Search for the cell housing the specified text and yield its (x, y) center coordinate. 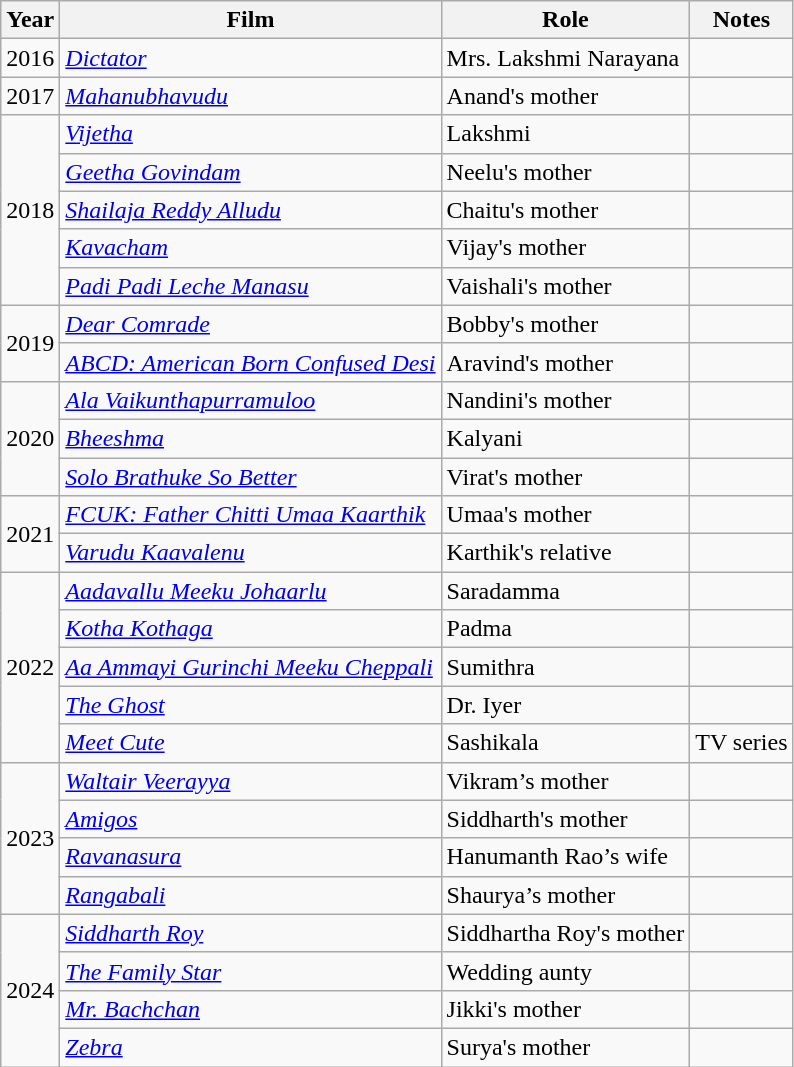
Mahanubhavudu (250, 96)
Jikki's mother (566, 1009)
Ravanasura (250, 857)
Kotha Kothaga (250, 629)
Kavacham (250, 248)
Neelu's mother (566, 172)
Shaurya’s mother (566, 895)
Chaitu's mother (566, 210)
Lakshmi (566, 134)
Nandini's mother (566, 400)
The Family Star (250, 971)
Zebra (250, 1047)
Vijay's mother (566, 248)
Hanumanth Rao’s wife (566, 857)
Bobby's mother (566, 324)
Dr. Iyer (566, 705)
Mr. Bachchan (250, 1009)
Wedding aunty (566, 971)
Anand's mother (566, 96)
Vikram’s mother (566, 781)
The Ghost (250, 705)
Year (30, 20)
Dictator (250, 58)
Virat's mother (566, 477)
Rangabali (250, 895)
Umaa's mother (566, 515)
Padi Padi Leche Manasu (250, 286)
2023 (30, 838)
Varudu Kaavalenu (250, 553)
Kalyani (566, 438)
2021 (30, 534)
Siddharth Roy (250, 933)
Karthik's relative (566, 553)
Solo Brathuke So Better (250, 477)
Siddharth's mother (566, 819)
Ala Vaikunthapurramuloo (250, 400)
Sashikala (566, 743)
Aa Ammayi Gurinchi Meeku Cheppali (250, 667)
Surya's mother (566, 1047)
Bheeshma (250, 438)
2018 (30, 210)
Shailaja Reddy Alludu (250, 210)
Vijetha (250, 134)
Role (566, 20)
Siddhartha Roy's mother (566, 933)
Dear Comrade (250, 324)
Vaishali's mother (566, 286)
ABCD: American Born Confused Desi (250, 362)
Amigos (250, 819)
Notes (742, 20)
TV series (742, 743)
2024 (30, 990)
Meet Cute (250, 743)
Geetha Govindam (250, 172)
Film (250, 20)
2016 (30, 58)
2019 (30, 343)
Padma (566, 629)
Mrs. Lakshmi Narayana (566, 58)
2020 (30, 438)
Saradamma (566, 591)
2017 (30, 96)
FCUK: Father Chitti Umaa Kaarthik (250, 515)
Aadavallu Meeku Johaarlu (250, 591)
Aravind's mother (566, 362)
Sumithra (566, 667)
2022 (30, 667)
Waltair Veerayya (250, 781)
